Detect which cell encompasses the target text, then output its (X, Y) center coordinate. 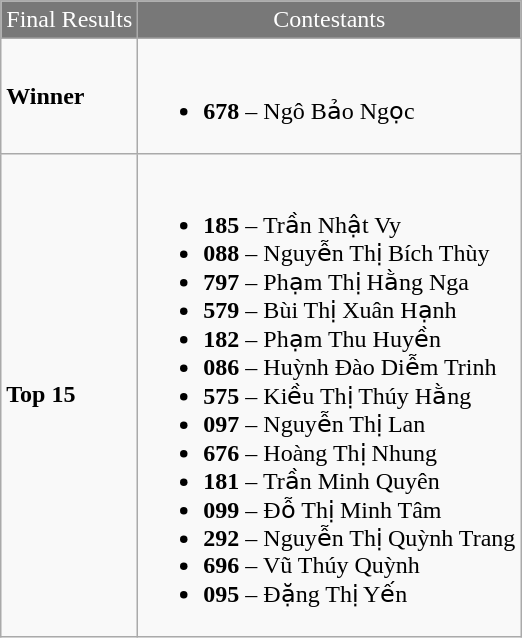
Winner (70, 96)
Final Results (70, 20)
Top 15 (70, 395)
Contestants (330, 20)
678 – Ngô Bảo Ngọc (330, 96)
